Return the [x, y] coordinate for the center point of the cell that contains the specified text.  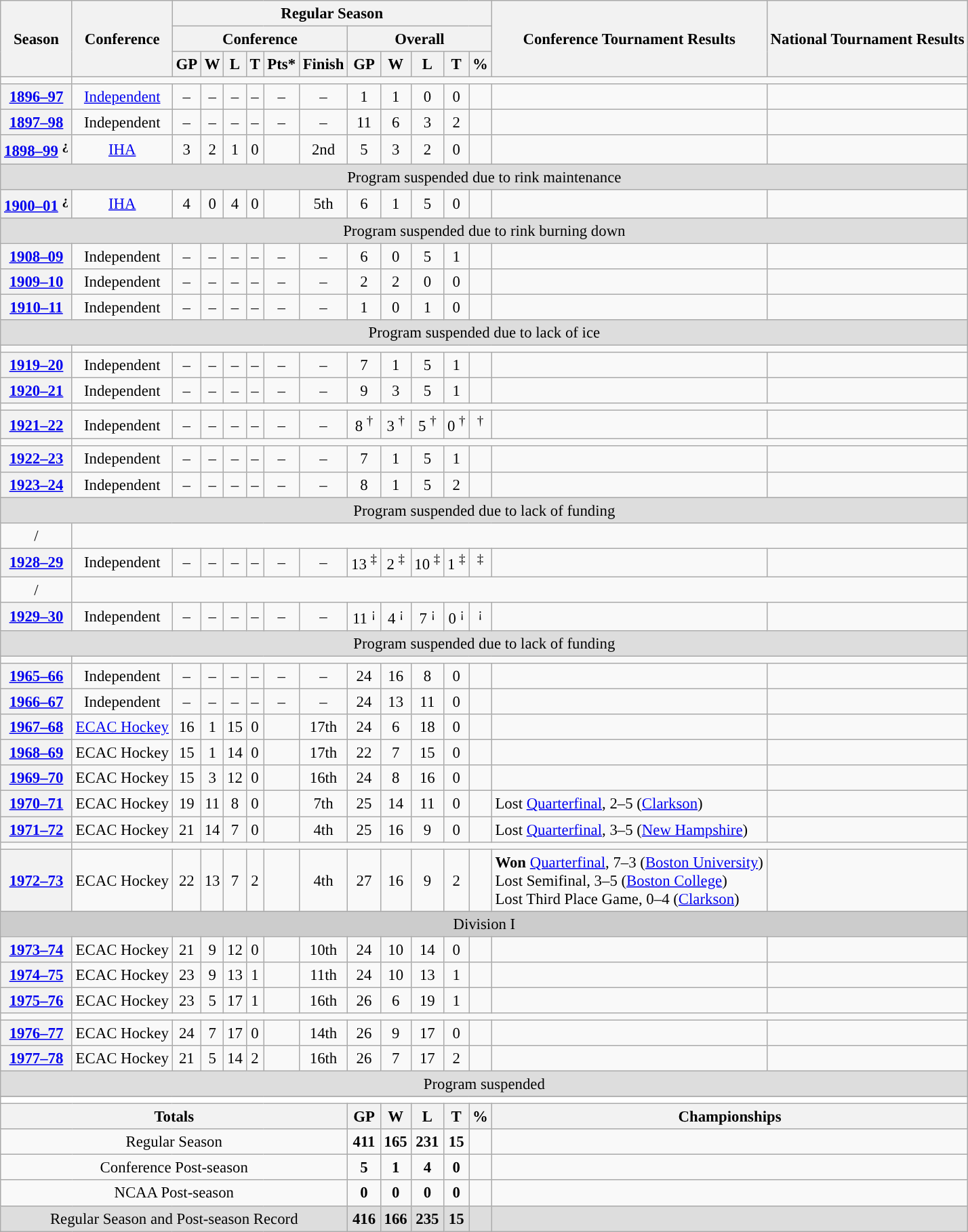
8 † [365, 425]
Season [37, 39]
Lost Quarterfinal, 2–5 (Clarkson) [629, 804]
1928–29 [37, 562]
235 [427, 1218]
Division I [484, 924]
4 ¡ [396, 617]
Finish [323, 64]
1900–01 ¿ [37, 203]
1920–21 [37, 391]
1921–22 [37, 425]
NCAA Post-season [174, 1193]
1976–77 [37, 1033]
1969–70 [37, 779]
2 ‡ [396, 562]
¡ [480, 617]
1 ‡ [457, 562]
Pts* [281, 64]
2nd [323, 150]
Lost Quarterfinal, 3–5 (New Hampshire) [629, 829]
National Tournament Results [868, 39]
10th [323, 949]
0 ¡ [457, 617]
14th [323, 1033]
3 † [396, 425]
166 [396, 1218]
27 [365, 880]
1970–71 [37, 804]
165 [396, 1142]
1897–98 [37, 123]
1972–73 [37, 880]
1910–11 [37, 307]
1977–78 [37, 1059]
11th [323, 975]
0 † [457, 425]
1922–23 [37, 459]
Regular Season and Post-season Record [174, 1218]
Program suspended due to lack of ice [484, 333]
1975–76 [37, 1000]
Conference Tournament Results [629, 39]
1896–97 [37, 97]
13 ‡ [365, 562]
416 [365, 1218]
Overall [420, 39]
1965–66 [37, 676]
411 [365, 1142]
Won Quarterfinal, 7–3 (Boston University)Lost Semifinal, 3–5 (Boston College)Lost Third Place Game, 0–4 (Clarkson) [629, 880]
5 † [427, 425]
7 ¡ [427, 617]
10 ‡ [427, 562]
Championships [729, 1117]
1968–69 [37, 753]
1909–10 [37, 282]
Conference Post-season [174, 1168]
11 ¡ [365, 617]
Program suspended due to rink maintenance [484, 177]
1923–24 [37, 485]
7th [323, 804]
1919–20 [37, 365]
Program suspended due to rink burning down [484, 230]
1974–75 [37, 975]
† [480, 425]
‡ [480, 562]
1967–68 [37, 727]
18 [427, 727]
1966–67 [37, 702]
Totals [174, 1117]
1898–99 ¿ [37, 150]
1908–09 [37, 256]
231 [427, 1142]
1971–72 [37, 829]
1973–74 [37, 949]
5th [323, 203]
Program suspended [484, 1084]
1929–30 [37, 617]
